For the text-containing cell, return its midpoint in (x, y) coordinate format. 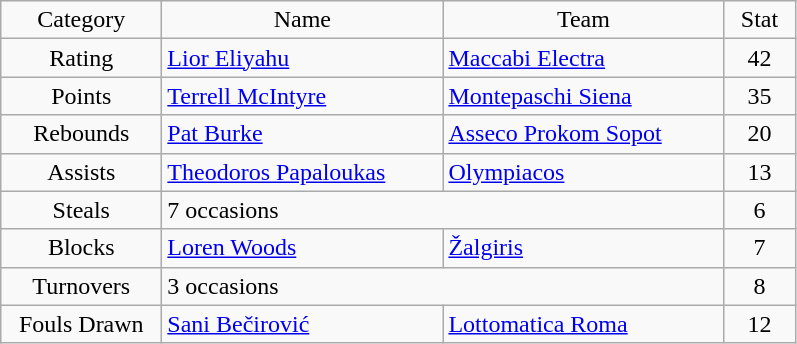
Asseco Prokom Sopot (584, 134)
8 (760, 286)
Assists (82, 172)
12 (760, 324)
Turnovers (82, 286)
Lottomatica Roma (584, 324)
Loren Woods (302, 248)
Lior Eliyahu (302, 58)
Rebounds (82, 134)
Rating (82, 58)
Theodoros Papaloukas (302, 172)
Maccabi Electra (584, 58)
13 (760, 172)
20 (760, 134)
Category (82, 20)
Points (82, 96)
Fouls Drawn (82, 324)
42 (760, 58)
Blocks (82, 248)
Olympiacos (584, 172)
Montepaschi Siena (584, 96)
Name (302, 20)
Steals (82, 210)
Terrell McIntyre (302, 96)
Sani Bečirović (302, 324)
7 occasions (443, 210)
7 (760, 248)
35 (760, 96)
Stat (760, 20)
Žalgiris (584, 248)
Pat Burke (302, 134)
6 (760, 210)
Team (584, 20)
3 occasions (443, 286)
